Return the (x, y) coordinate for the center point of the cell that contains the specified text.  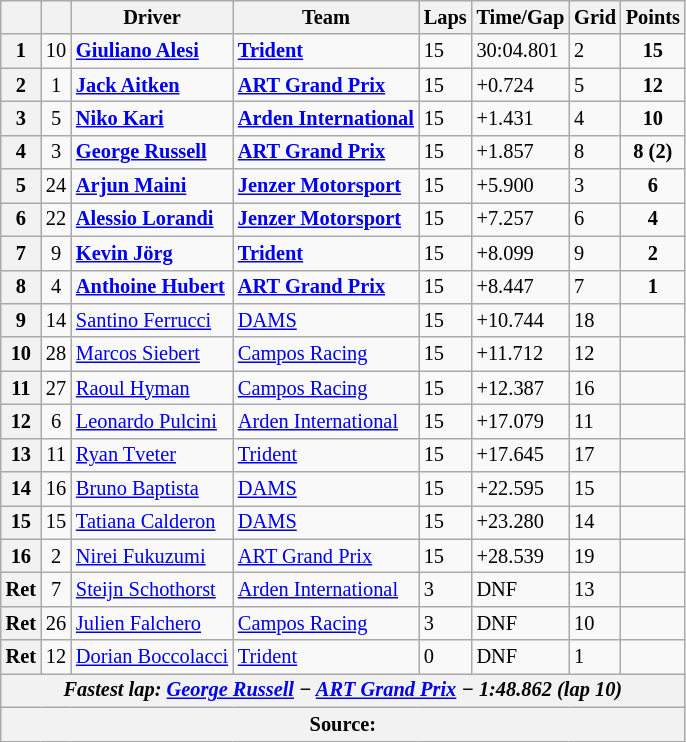
+8.447 (521, 287)
+23.280 (521, 522)
Fastest lap: George Russell − ART Grand Prix − 1:48.862 (lap 10) (343, 690)
22 (56, 219)
Giuliano Alesi (152, 51)
Anthoine Hubert (152, 287)
+11.712 (521, 354)
Leonardo Pulcini (152, 421)
Kevin Jörg (152, 253)
Points (653, 17)
Alessio Lorandi (152, 219)
+8.099 (521, 253)
Source: (343, 724)
27 (56, 388)
+17.079 (521, 421)
Santino Ferrucci (152, 320)
Bruno Baptista (152, 489)
Ryan Tveter (152, 455)
+17.645 (521, 455)
+12.387 (521, 388)
Dorian Boccolacci (152, 657)
+5.900 (521, 186)
Nirei Fukuzumi (152, 556)
+7.257 (521, 219)
Marcos Siebert (152, 354)
Niko Kari (152, 118)
+28.539 (521, 556)
19 (595, 556)
18 (595, 320)
Arjun Maini (152, 186)
Raoul Hyman (152, 388)
24 (56, 186)
26 (56, 623)
Laps (446, 17)
Tatiana Calderon (152, 522)
George Russell (152, 152)
Driver (152, 17)
0 (446, 657)
Steijn Schothorst (152, 589)
Julien Falchero (152, 623)
+22.595 (521, 489)
+0.724 (521, 85)
+1.857 (521, 152)
+10.744 (521, 320)
Time/Gap (521, 17)
8 (2) (653, 152)
Grid (595, 17)
+1.431 (521, 118)
28 (56, 354)
30:04.801 (521, 51)
17 (595, 455)
Jack Aitken (152, 85)
Team (326, 17)
